Determine the [x, y] coordinate at the center of the cell enclosing the given text.  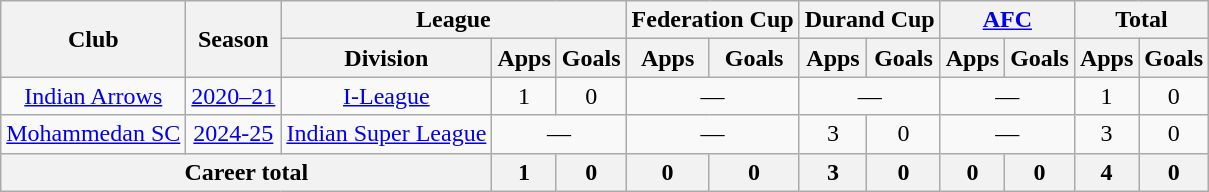
Club [94, 39]
Total [1141, 20]
Indian Super League [386, 134]
2024-25 [234, 134]
Indian Arrows [94, 96]
Season [234, 39]
League [454, 20]
2020–21 [234, 96]
Federation Cup [712, 20]
4 [1106, 172]
Durand Cup [870, 20]
Mohammedan SC [94, 134]
Career total [246, 172]
AFC [1007, 20]
Division [386, 58]
I-League [386, 96]
